Locate the cell with the specified text and output its [x, y] center coordinate. 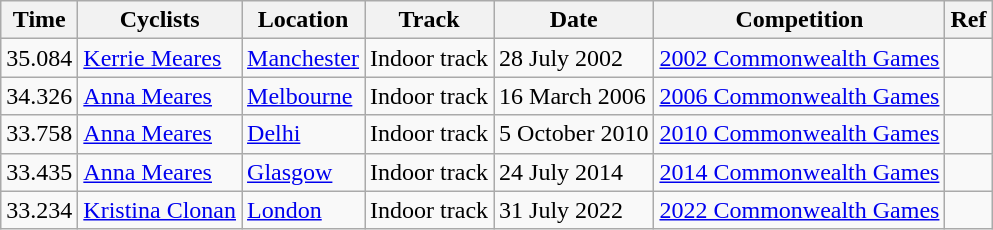
Location [304, 20]
Kerrie Meares [160, 58]
2014 Commonwealth Games [800, 172]
Delhi [304, 134]
2022 Commonwealth Games [800, 210]
2006 Commonwealth Games [800, 96]
35.084 [40, 58]
Kristina Clonan [160, 210]
Manchester [304, 58]
24 July 2014 [574, 172]
5 October 2010 [574, 134]
Cyclists [160, 20]
Date [574, 20]
2002 Commonwealth Games [800, 58]
Track [430, 20]
Ref [968, 20]
31 July 2022 [574, 210]
33.758 [40, 134]
16 March 2006 [574, 96]
34.326 [40, 96]
Melbourne [304, 96]
Glasgow [304, 172]
33.435 [40, 172]
Time [40, 20]
London [304, 210]
2010 Commonwealth Games [800, 134]
Competition [800, 20]
33.234 [40, 210]
28 July 2002 [574, 58]
